Return the (x, y) coordinate for the center point of the cell that contains the specified text.  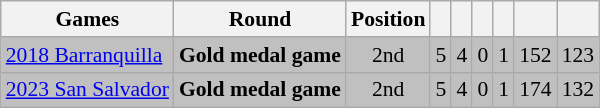
Position (388, 19)
132 (578, 90)
123 (578, 55)
2023 San Salvador (88, 90)
2018 Barranquilla (88, 55)
Round (260, 19)
174 (536, 90)
Games (88, 19)
152 (536, 55)
